Extract the [X, Y] coordinate from the center of the cell holding the provided text.  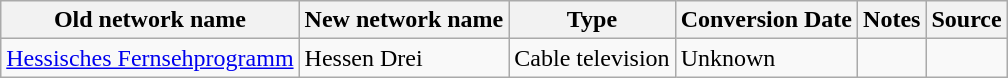
Old network name [150, 20]
Type [592, 20]
New network name [404, 20]
Conversion Date [766, 20]
Hessisches Fernsehprogramm [150, 58]
Source [966, 20]
Hessen Drei [404, 58]
Cable television [592, 58]
Unknown [766, 58]
Notes [892, 20]
